Capture the cell that displays the provided text and extract its [X, Y] central coordinate. 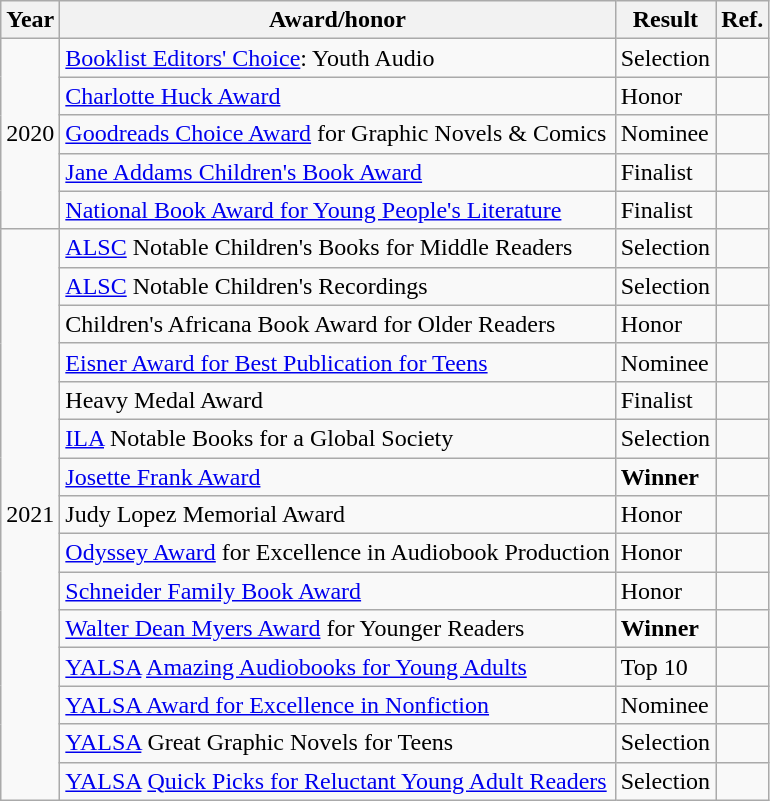
Charlotte Huck Award [338, 96]
Goodreads Choice Award for Graphic Novels & Comics [338, 134]
ALSC Notable Children's Books for Middle Readers [338, 248]
Heavy Medal Award [338, 400]
YALSA Award for Excellence in Nonfiction [338, 705]
Year [30, 20]
Judy Lopez Memorial Award [338, 515]
Jane Addams Children's Book Award [338, 172]
Result [665, 20]
Top 10 [665, 667]
Walter Dean Myers Award for Younger Readers [338, 629]
Schneider Family Book Award [338, 591]
YALSA Amazing Audiobooks for Young Adults [338, 667]
YALSA Great Graphic Novels for Teens [338, 743]
ILA Notable Books for a Global Society [338, 438]
ALSC Notable Children's Recordings [338, 286]
Eisner Award for Best Publication for Teens [338, 362]
YALSA Quick Picks for Reluctant Young Adult Readers [338, 781]
Award/honor [338, 20]
Children's Africana Book Award for Older Readers [338, 324]
Booklist Editors' Choice: Youth Audio [338, 58]
2021 [30, 514]
National Book Award for Young People's Literature [338, 210]
Ref. [742, 20]
Josette Frank Award [338, 477]
Odyssey Award for Excellence in Audiobook Production [338, 553]
2020 [30, 134]
